From the cell containing the given text, extract its center point as [X, Y] coordinate. 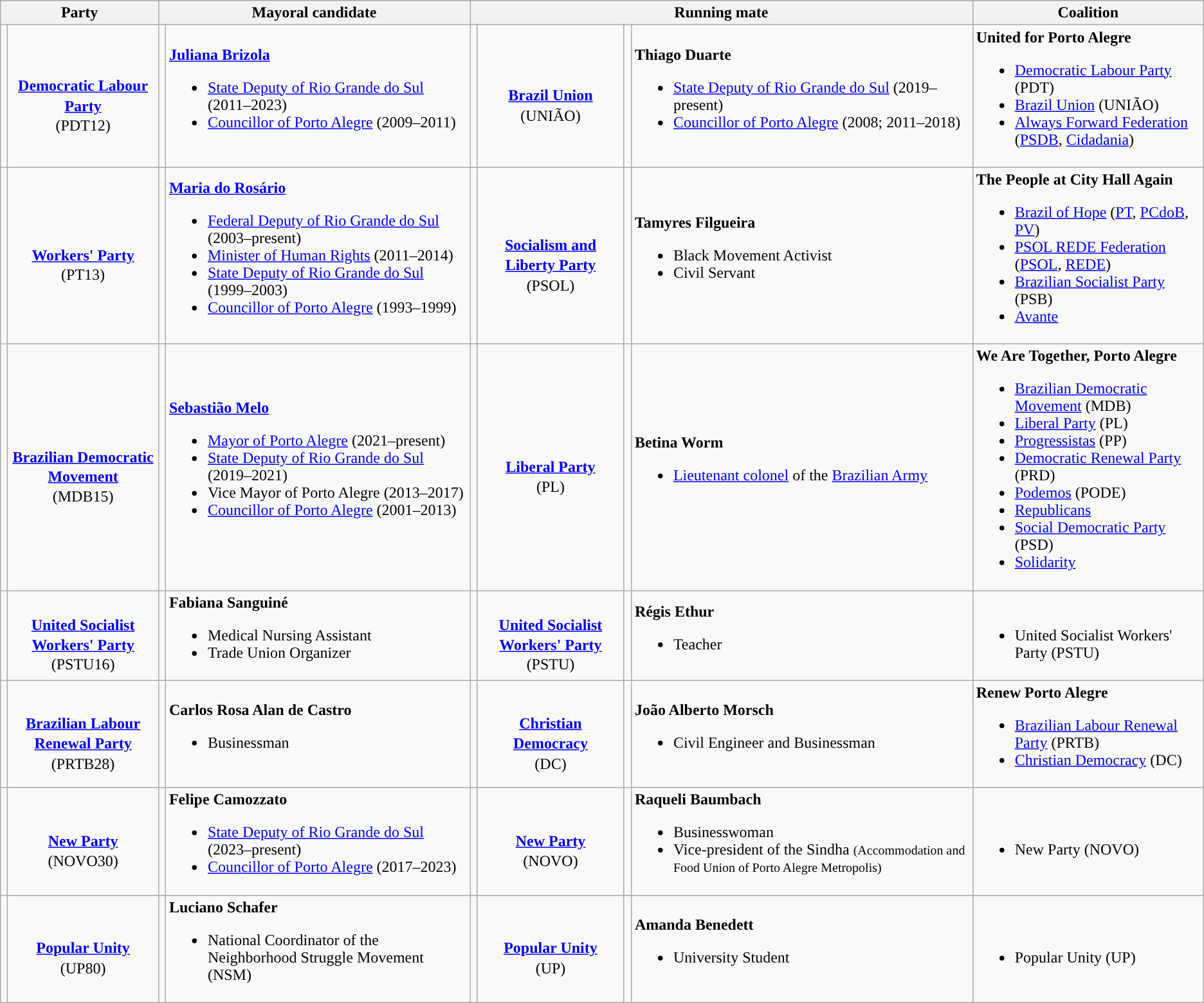
Socialism and Liberty Party(PSOL) [551, 256]
Juliana BrizolaState Deputy of Rio Grande do Sul (2011–2023)Councillor of Porto Alegre (2009–2011) [318, 96]
Christian Democracy(DC) [551, 734]
Liberal Party(PL) [551, 467]
United for Porto AlegreDemocratic Labour Party (PDT)Brazil Union (UNIÃO)Always Forward Federation (PSDB, Cidadania) [1088, 96]
Amanda BenedettUniversity Student [801, 949]
Workers' Party(PT13) [84, 256]
Renew Porto AlegreBrazilian Labour Renewal Party (PRTB)Christian Democracy (DC) [1088, 734]
Raqueli BaumbachBusinesswomanVice-president of the Sindha (Accommodation and Food Union of Porto Alegre Metropolis) [801, 841]
Tamyres FilgueiraBlack Movement ActivistCivil Servant [801, 256]
Running mate [722, 13]
Popular Unity(UP) [551, 949]
Mayoral candidate [314, 13]
Régis EthurTeacher [801, 635]
Thiago DuarteState Deputy of Rio Grande do Sul (2019–present)Councillor of Porto Alegre (2008; 2011–2018) [801, 96]
United Socialist Workers' Party(PSTU) [551, 635]
João Alberto MorschCivil Engineer and Businessman [801, 734]
Coalition [1088, 13]
New Party (NOVO) [1088, 841]
New Party(NOVO) [551, 841]
Brazil Union(UNIÃO) [551, 96]
United Socialist Workers' Party (PSTU) [1088, 635]
Fabiana SanguinéMedical Nursing AssistantTrade Union Organizer [318, 635]
Popular Unity(UP80) [84, 949]
United Socialist Workers' Party(PSTU16) [84, 635]
Popular Unity (UP) [1088, 949]
Party [80, 13]
Luciano SchaferNational Coordinator of the Neighborhood Struggle Movement (NSM) [318, 949]
New Party(NOVO30) [84, 841]
Betina WormLieutenant colonel of the Brazilian Army [801, 467]
Brazilian Labour Renewal Party(PRTB28) [84, 734]
Brazilian Democratic Movement(MDB15) [84, 467]
Carlos Rosa Alan de CastroBusinessman [318, 734]
The People at City Hall AgainBrazil of Hope (PT, PCdoB, PV)PSOL REDE Federation (PSOL, REDE)Brazilian Socialist Party (PSB)Avante [1088, 256]
Democratic Labour Party(PDT12) [84, 96]
Felipe CamozzatoState Deputy of Rio Grande do Sul (2023–present)Councillor of Porto Alegre (2017–2023) [318, 841]
